Identify which cell holds the provided text, then report its (x, y) central coordinate. 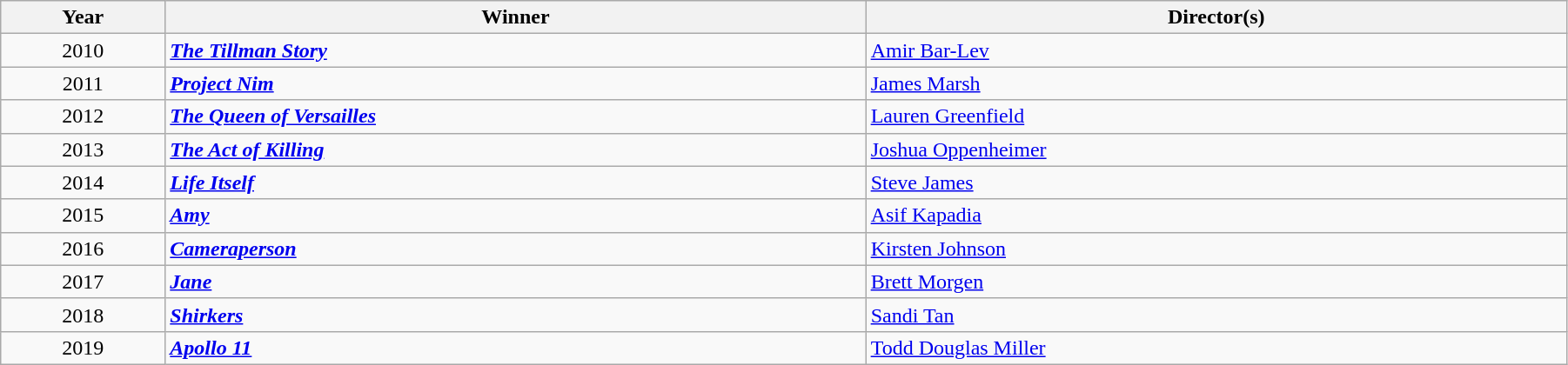
Amir Bar-Lev (1216, 50)
Steve James (1216, 182)
The Queen of Versailles (515, 116)
Amy (515, 216)
2010 (84, 50)
2016 (84, 249)
Lauren Greenfield (1216, 116)
The Act of Killing (515, 149)
The Tillman Story (515, 50)
Apollo 11 (515, 348)
Joshua Oppenheimer (1216, 149)
Brett Morgen (1216, 282)
2014 (84, 182)
Winner (515, 17)
Director(s) (1216, 17)
Kirsten Johnson (1216, 249)
2018 (84, 315)
Jane (515, 282)
Life Itself (515, 182)
Todd Douglas Miller (1216, 348)
2012 (84, 116)
Shirkers (515, 315)
2019 (84, 348)
James Marsh (1216, 83)
2013 (84, 149)
2017 (84, 282)
2011 (84, 83)
Cameraperson (515, 249)
Year (84, 17)
Sandi Tan (1216, 315)
2015 (84, 216)
Project Nim (515, 83)
Asif Kapadia (1216, 216)
